Search for the cell housing the specified text and yield its (x, y) center coordinate. 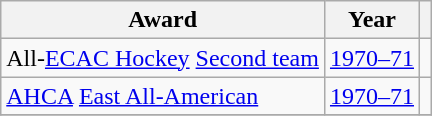
Award (163, 20)
Year (372, 20)
AHCA East All-American (163, 96)
All-ECAC Hockey Second team (163, 58)
